Detect which cell encompasses the target text, then output its [X, Y] center coordinate. 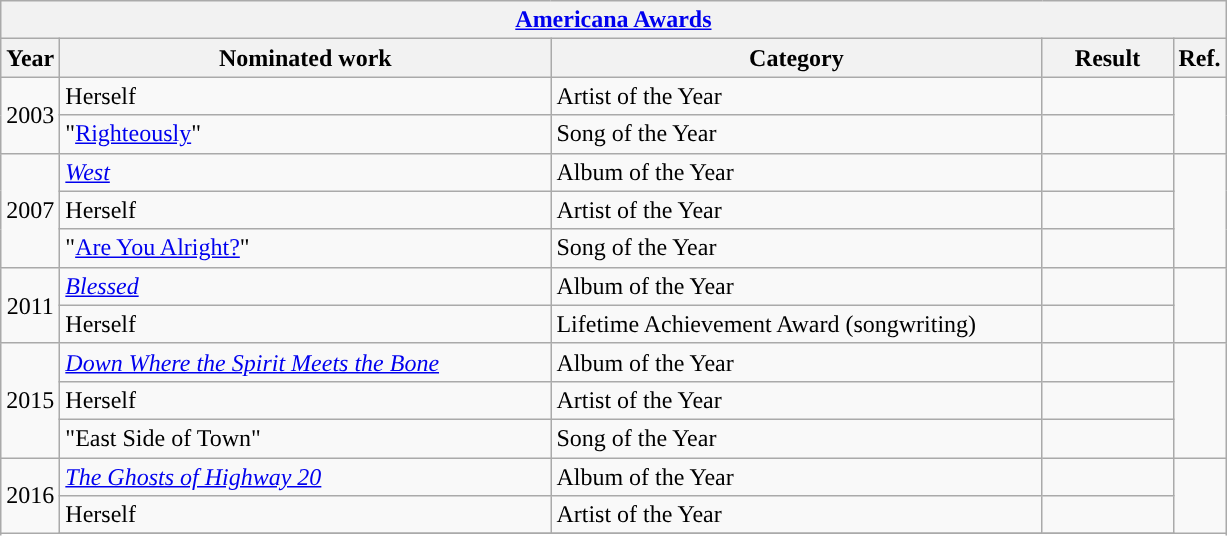
West [306, 172]
Ref. [1200, 58]
Americana Awards [614, 20]
2011 [30, 305]
Nominated work [306, 58]
2015 [30, 400]
Result [1108, 58]
2016 [30, 496]
"Righteously" [306, 134]
"East Side of Town" [306, 438]
"Are You Alright?" [306, 248]
Down Where the Spirit Meets the Bone [306, 362]
Lifetime Achievement Award (songwriting) [796, 324]
The Ghosts of Highway 20 [306, 477]
Year [30, 58]
Category [796, 58]
2003 [30, 115]
2007 [30, 210]
Blessed [306, 286]
